For the text-containing cell, return its midpoint in (x, y) coordinate format. 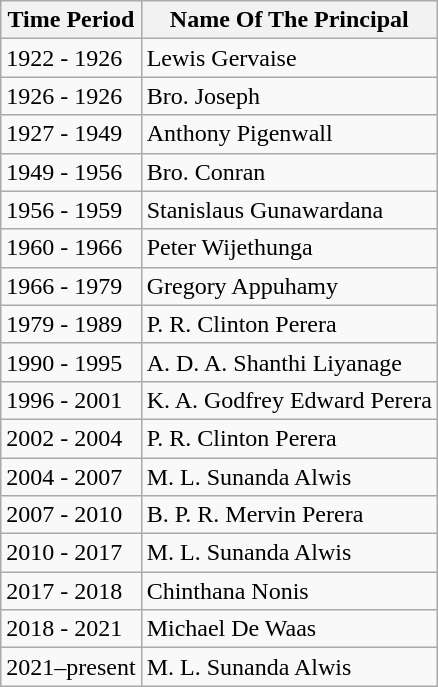
Peter Wijethunga (289, 248)
Bro. Joseph (289, 96)
2021–present (71, 667)
1966 - 1979 (71, 286)
Gregory Appuhamy (289, 286)
1949 - 1956 (71, 172)
1922 - 1926 (71, 58)
Chinthana Nonis (289, 591)
Bro. Conran (289, 172)
Time Period (71, 20)
1990 - 1995 (71, 362)
2017 - 2018 (71, 591)
1926 - 1926 (71, 96)
2002 - 2004 (71, 438)
Anthony Pigenwall (289, 134)
1956 - 1959 (71, 210)
Michael De Waas (289, 629)
2010 - 2017 (71, 553)
K. A. Godfrey Edward Perera (289, 400)
Name Of The Principal (289, 20)
2007 - 2010 (71, 515)
1979 - 1989 (71, 324)
1927 - 1949 (71, 134)
Lewis Gervaise (289, 58)
2018 - 2021 (71, 629)
A. D. A. Shanthi Liyanage (289, 362)
Stanislaus Gunawardana (289, 210)
2004 - 2007 (71, 477)
B. P. R. Mervin Perera (289, 515)
1960 - 1966 (71, 248)
1996 - 2001 (71, 400)
